Return [x, y] of the center of cell containing provided text 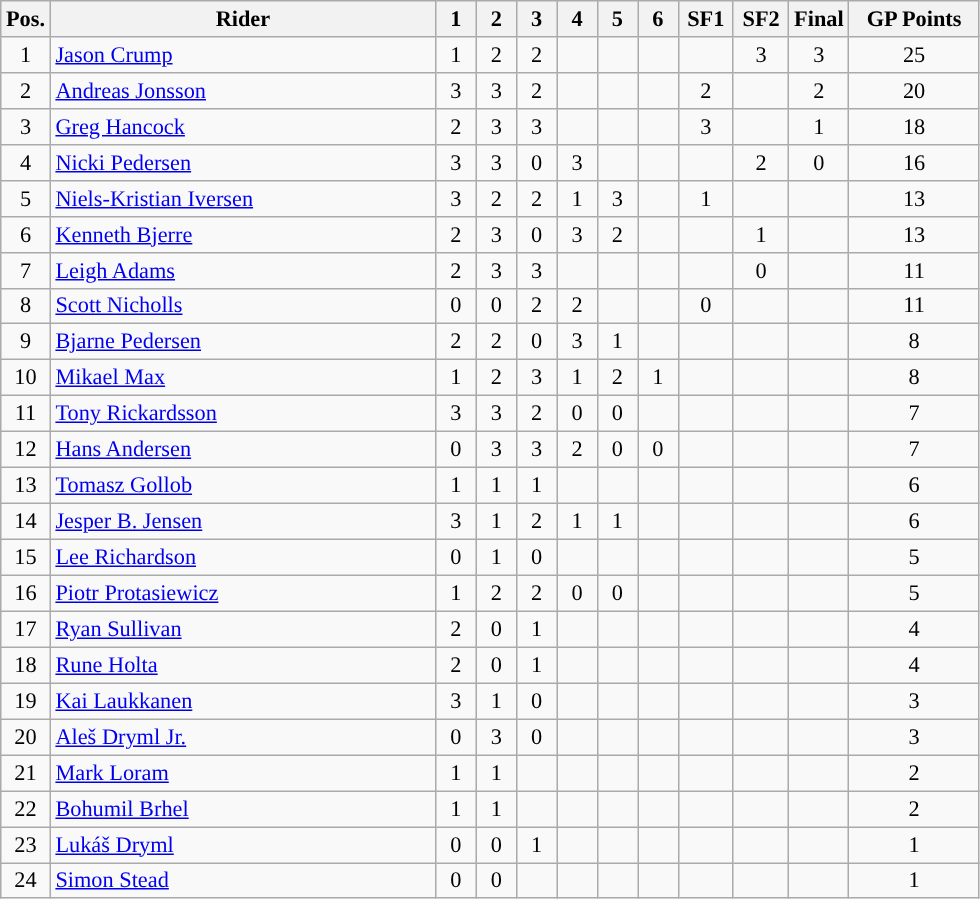
Pos. [26, 19]
GP Points [914, 19]
Aleš Dryml Jr. [242, 737]
Greg Hancock [242, 126]
9 [26, 342]
SF1 [706, 19]
Ryan Sullivan [242, 629]
Niels-Kristian Iversen [242, 198]
22 [26, 809]
19 [26, 701]
Kai Laukkanen [242, 701]
Piotr Protasiewicz [242, 593]
24 [26, 880]
Bjarne Pedersen [242, 342]
Kenneth Bjerre [242, 234]
Rune Holta [242, 665]
Nicki Pedersen [242, 162]
23 [26, 844]
17 [26, 629]
Lukáš Dryml [242, 844]
25 [914, 55]
Final [819, 19]
SF2 [760, 19]
Andreas Jonsson [242, 90]
Simon Stead [242, 880]
Bohumil Brhel [242, 809]
21 [26, 773]
Leigh Adams [242, 270]
10 [26, 378]
Tomasz Gollob [242, 485]
12 [26, 450]
Lee Richardson [242, 557]
Hans Andersen [242, 450]
15 [26, 557]
Jesper B. Jensen [242, 521]
Jason Crump [242, 55]
Scott Nicholls [242, 306]
Rider [242, 19]
Tony Rickardsson [242, 414]
Mikael Max [242, 378]
Mark Loram [242, 773]
14 [26, 521]
